Locate the cell with the specified text and output its (X, Y) center coordinate. 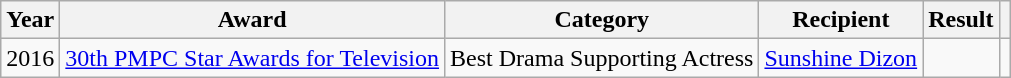
2016 (30, 58)
Recipient (841, 20)
Sunshine Dizon (841, 58)
Award (252, 20)
Result (961, 20)
Year (30, 20)
Category (602, 20)
Best Drama Supporting Actress (602, 58)
30th PMPC Star Awards for Television (252, 58)
